Detect which cell encompasses the target text, then output its [x, y] center coordinate. 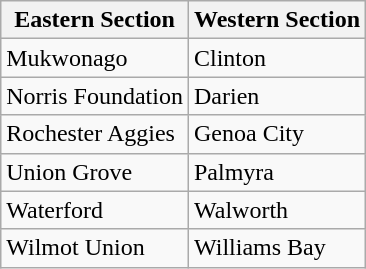
Mukwonago [95, 58]
Clinton [276, 58]
Walworth [276, 210]
Waterford [95, 210]
Wilmot Union [95, 248]
Darien [276, 96]
Union Grove [95, 172]
Williams Bay [276, 248]
Western Section [276, 20]
Eastern Section [95, 20]
Norris Foundation [95, 96]
Palmyra [276, 172]
Genoa City [276, 134]
Rochester Aggies [95, 134]
